From the cell containing the given text, extract its center point as [X, Y] coordinate. 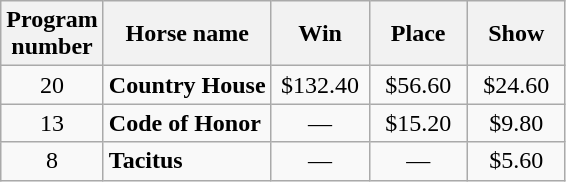
Show [516, 34]
$132.40 [320, 85]
Tacitus [187, 161]
Horse name [187, 34]
13 [52, 123]
$5.60 [516, 161]
Win [320, 34]
$56.60 [418, 85]
Programnumber [52, 34]
Place [418, 34]
Code of Honor [187, 123]
8 [52, 161]
Country House [187, 85]
$9.80 [516, 123]
$24.60 [516, 85]
$15.20 [418, 123]
20 [52, 85]
